Return [X, Y] of the center of cell containing provided text 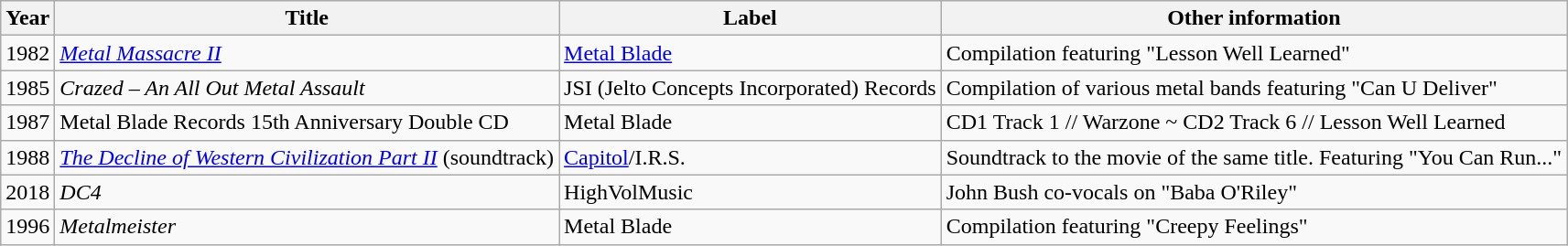
Other information [1254, 18]
1988 [27, 157]
Compilation featuring "Lesson Well Learned" [1254, 53]
1996 [27, 227]
2018 [27, 192]
Metalmeister [308, 227]
JSI (Jelto Concepts Incorporated) Records [751, 88]
Compilation featuring "Creepy Feelings" [1254, 227]
Metal Massacre II [308, 53]
Metal Blade Records 15th Anniversary Double CD [308, 123]
HighVolMusic [751, 192]
CD1 Track 1 // Warzone ~ CD2 Track 6 // Lesson Well Learned [1254, 123]
Soundtrack to the movie of the same title. Featuring "You Can Run..." [1254, 157]
1987 [27, 123]
The Decline of Western Civilization Part II (soundtrack) [308, 157]
Compilation of various metal bands featuring "Can U Deliver" [1254, 88]
DC4 [308, 192]
Year [27, 18]
Capitol/I.R.S. [751, 157]
Label [751, 18]
Crazed – An All Out Metal Assault [308, 88]
John Bush co-vocals on "Baba O'Riley" [1254, 192]
Title [308, 18]
1985 [27, 88]
1982 [27, 53]
